Scan for the cell matching the given text and deliver its (X, Y) coordinate at center. 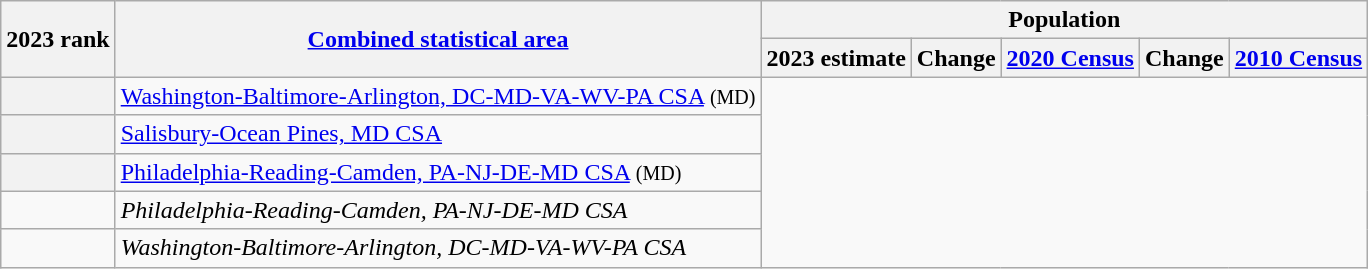
Washington-Baltimore-Arlington, DC-MD-VA-WV-PA CSA (438, 248)
Philadelphia-Reading-Camden, PA-NJ-DE-MD CSA (MD) (438, 172)
Washington-Baltimore-Arlington, DC-MD-VA-WV-PA CSA (MD) (438, 96)
Population (1064, 20)
Salisbury-Ocean Pines, MD CSA (438, 134)
2023 estimate (836, 58)
Combined statistical area (438, 39)
2010 Census (1298, 58)
2020 Census (1070, 58)
Philadelphia-Reading-Camden, PA-NJ-DE-MD CSA (438, 210)
2023 rank (58, 39)
